Extract the [x, y] coordinate from the center of the cell holding the provided text.  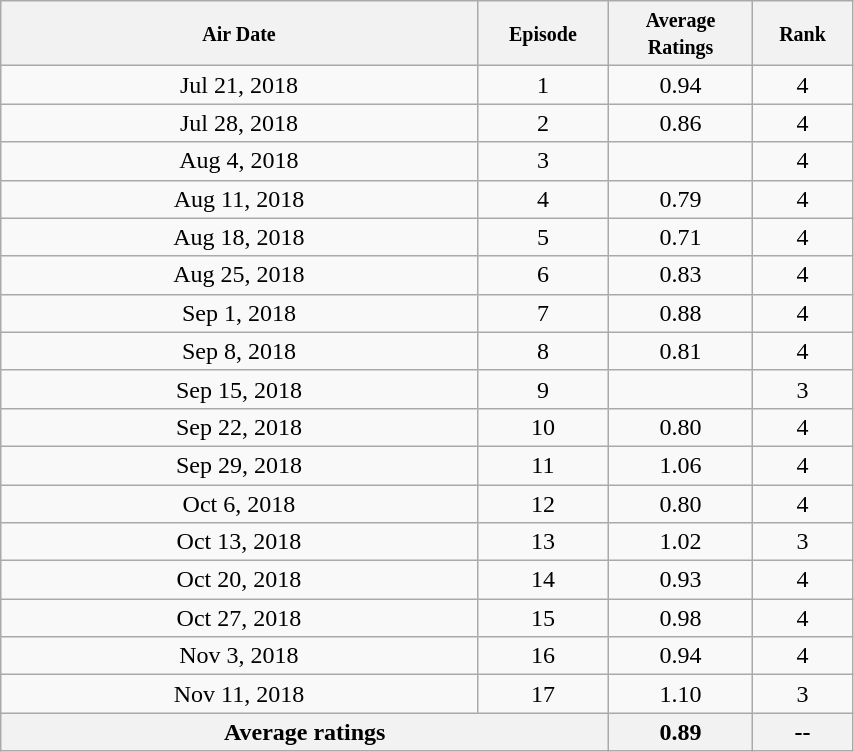
6 [543, 275]
Sep 1, 2018 [239, 313]
13 [543, 542]
2 [543, 123]
0.98 [681, 618]
0.89 [681, 732]
Sep 29, 2018 [239, 465]
Jul 21, 2018 [239, 85]
0.88 [681, 313]
Average Ratings [681, 34]
Sep 8, 2018 [239, 351]
0.86 [681, 123]
Sep 22, 2018 [239, 427]
Nov 3, 2018 [239, 656]
10 [543, 427]
0.71 [681, 237]
8 [543, 351]
Episode [543, 34]
12 [543, 503]
14 [543, 580]
Jul 28, 2018 [239, 123]
1.10 [681, 694]
1.06 [681, 465]
-- [803, 732]
0.83 [681, 275]
5 [543, 237]
Air Date [239, 34]
0.93 [681, 580]
Aug 18, 2018 [239, 237]
Oct 27, 2018 [239, 618]
Oct 13, 2018 [239, 542]
Nov 11, 2018 [239, 694]
15 [543, 618]
Aug 25, 2018 [239, 275]
1 [543, 85]
Rank [803, 34]
Average ratings [305, 732]
Aug 4, 2018 [239, 161]
7 [543, 313]
16 [543, 656]
Aug 11, 2018 [239, 199]
17 [543, 694]
0.81 [681, 351]
Oct 20, 2018 [239, 580]
11 [543, 465]
Oct 6, 2018 [239, 503]
Sep 15, 2018 [239, 389]
9 [543, 389]
0.79 [681, 199]
1.02 [681, 542]
